Extract the [X, Y] coordinate from the center of the cell holding the provided text.  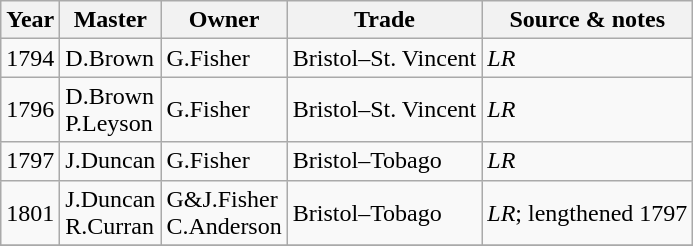
Owner [224, 20]
1796 [30, 110]
Source & notes [588, 20]
Year [30, 20]
LR; lengthened 1797 [588, 212]
D.Brown [110, 58]
Master [110, 20]
Trade [384, 20]
J.DuncanR.Curran [110, 212]
1794 [30, 58]
G&J.FisherC.Anderson [224, 212]
1801 [30, 212]
J.Duncan [110, 161]
D.BrownP.Leyson [110, 110]
1797 [30, 161]
